Detect which cell encompasses the target text, then output its (x, y) center coordinate. 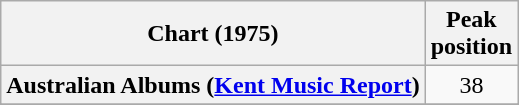
Australian Albums (Kent Music Report) (213, 85)
38 (471, 85)
Chart (1975) (213, 34)
Peakposition (471, 34)
